Output the [x, y] coordinate of the center of the cell containing the given text.  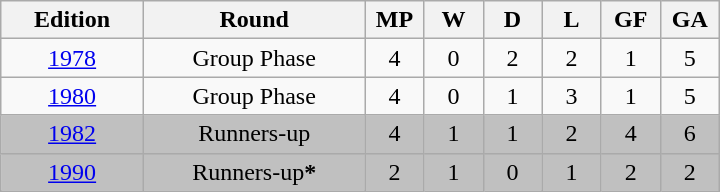
1978 [72, 58]
GF [630, 20]
1980 [72, 96]
GA [690, 20]
Runners-up [254, 134]
L [572, 20]
D [512, 20]
1982 [72, 134]
1990 [72, 172]
W [454, 20]
MP [394, 20]
Edition [72, 20]
Round [254, 20]
6 [690, 134]
Runners-up* [254, 172]
3 [572, 96]
